Pinpoint the cell where the given text exists, returning its (X, Y) midpoint coordinate. 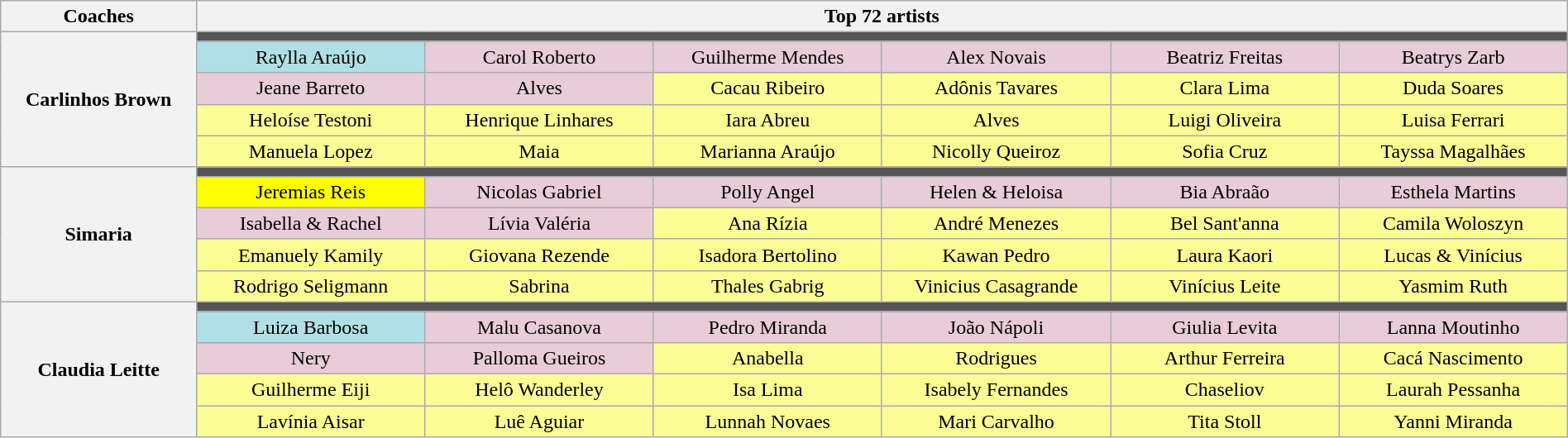
Ana Rízia (767, 223)
Camila Woloszyn (1453, 223)
Emanuely Kamily (311, 255)
Marianna Araújo (767, 151)
Jeremias Reis (311, 192)
Rodrigo Seligmann (311, 286)
Adônis Tavares (996, 88)
Polly Angel (767, 192)
Isabely Fernandes (996, 390)
Laurah Pessanha (1453, 390)
Jeane Barreto (311, 88)
Beatrys Zarb (1453, 57)
Guilherme Mendes (767, 57)
Bia Abraão (1225, 192)
Yanni Miranda (1453, 421)
André Menezes (996, 223)
Clara Lima (1225, 88)
Luiza Barbosa (311, 326)
Luigi Oliveira (1225, 120)
Bel Sant'anna (1225, 223)
Maia (539, 151)
Tita Stoll (1225, 421)
Lavínia Aisar (311, 421)
Nicolly Queiroz (996, 151)
Tayssa Magalhães (1453, 151)
Yasmim Ruth (1453, 286)
Esthela Martins (1453, 192)
Isa Lima (767, 390)
Rodrigues (996, 359)
Nicolas Gabriel (539, 192)
Coaches (99, 17)
Vinicius Casagrande (996, 286)
Manuela Lopez (311, 151)
Isabella & Rachel (311, 223)
Iara Abreu (767, 120)
Guilherme Eiji (311, 390)
Henrique Linhares (539, 120)
Luisa Ferrari (1453, 120)
Cacau Ribeiro (767, 88)
Vinícius Leite (1225, 286)
Giulia Levita (1225, 326)
Anabella (767, 359)
Lanna Moutinho (1453, 326)
Laura Kaori (1225, 255)
Malu Casanova (539, 326)
Thales Gabrig (767, 286)
Simaria (99, 235)
Alex Novais (996, 57)
Nery (311, 359)
Kawan Pedro (996, 255)
Cacá Nascimento (1453, 359)
Palloma Gueiros (539, 359)
Claudia Leitte (99, 369)
Mari Carvalho (996, 421)
Luê Aguiar (539, 421)
Beatriz Freitas (1225, 57)
Raylla Araújo (311, 57)
Chaseliov (1225, 390)
Top 72 artists (882, 17)
Lucas & Vinícius (1453, 255)
João Nápoli (996, 326)
Heloíse Testoni (311, 120)
Lívia Valéria (539, 223)
Sabrina (539, 286)
Carol Roberto (539, 57)
Isadora Bertolino (767, 255)
Helô Wanderley (539, 390)
Helen & Heloisa (996, 192)
Duda Soares (1453, 88)
Lunnah Novaes (767, 421)
Giovana Rezende (539, 255)
Arthur Ferreira (1225, 359)
Sofia Cruz (1225, 151)
Pedro Miranda (767, 326)
Carlinhos Brown (99, 99)
